Locate the cell with the specified text and output its [x, y] center coordinate. 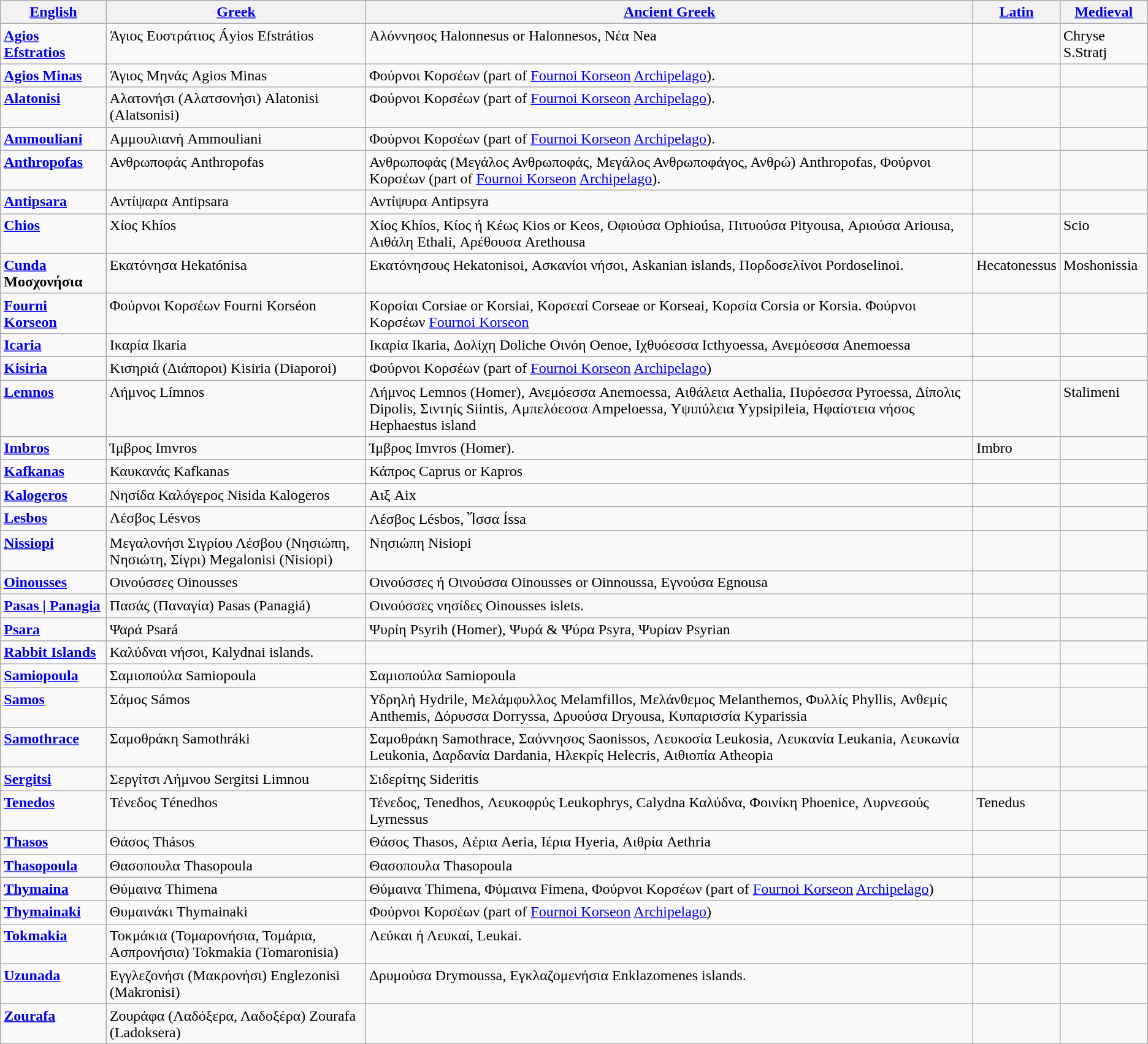
Thasopoula [54, 866]
Medieval [1104, 12]
Samiopoula [54, 676]
Φούρνοι Κορσέων Fourni Korséon [235, 313]
Agios Minas [54, 75]
Σάμος Sámos [235, 708]
Fourni Korseon [54, 313]
Οινούσσες νησίδες Oinousses islets. [670, 605]
Anthropofas [54, 171]
Thymaina [54, 889]
Αντίψυρα Antipsyra [670, 202]
Θάσος Thasos, Αέρια Aeria, Ιέρια Hyeria, Αιθρία Aethria [670, 842]
Kalogeros [54, 495]
Ψαρά Psará [235, 629]
Αλατονήσι (Αλατσονήσι) Alatonisi (Alatsonisi) [235, 107]
Agios Efstratios [54, 44]
Κορσίαι Corsiae or Korsiai, Κορσεαί Corseae or Korseai, Κορσία Corsia or Korsia. Φούρνοι Κορσέων Fournoi Korseon [670, 313]
Ανθρωποφάς (Μεγάλος Ανθρωποφάς, Μεγάλος Ανθρωποφάγος, Ανθρώ) Anthropofas, Φούρνοι Κορσέων (part of Fournoi Korseon Archipelago). [670, 171]
Εγγλεζονήσι (Μακρονήσι) Englezonisi (Makronisi) [235, 984]
Chryse S.Stratj [1104, 44]
Ψυρίη Psyrih (Homer), Ψυρά & Ψύρα Psyra, Ψυρίαν Psyrian [670, 629]
Τένεδος Ténedhos [235, 811]
Psara [54, 629]
Οινούσσες Oinousses [235, 582]
Ancient Greek [670, 12]
Nissiopi [54, 551]
Σαμοθράκη Samothráki [235, 747]
Δρυμούσα Drymoussa, Εγκλαζομενήσια Enklazomenes islands. [670, 984]
Εκατόνησους Hekatonisoi, Ασκανίοι νήσοι, Askanian islands, Πορδοσελίνοι Pordoselinoi. [670, 274]
Θύμαινα Thimena [235, 889]
Thasos [54, 842]
Χίος Khíos, Κίος ή Κέως Kios or Keos, Οφιούσα Ophioúsa, Πιτυούσα Pityousa, Αριούσα Ariousa, Αιθάλη Ethali, Αρέθουσα Arethousa [670, 233]
Κάπρος Caprus or Kapros [670, 472]
Cunda Μοσχονήσια [54, 274]
Ζουράφα (Λαδόξερα, Λαδοξέρα) Zourafa (Ladoksera) [235, 1023]
Πασάς (Παναγία) Pasas (Panagiá) [235, 605]
Νησίδα Καλόγερος Nisida Kalogeros [235, 495]
Lesbos [54, 519]
Τοκμάκια (Τομαρονήσια, Τομάρια, Ασπρονήσια) Tokmakia (Tomaronisia) [235, 943]
Sergitsi [54, 779]
Εκατόνησα Hekatónisa [235, 274]
English [54, 12]
Oinousses [54, 582]
Οινούσσες ή Οινούσσα Oinousses or Oinnoussa, Eγνούσα Egnousa [670, 582]
Antipsara [54, 202]
Pasas | Panagia [54, 605]
Αμμουλιανή Ammouliani [235, 139]
Ανθρωποφάς Anthropofas [235, 171]
Latin [1017, 12]
Καλύδναι νήσοι, Kalydnai islands. [235, 653]
Νησιώπη Nisiopi [670, 551]
Καυκανάς Kafkanas [235, 472]
Alatonisi [54, 107]
Ικαρία Ikaria [235, 345]
Θυμαινάκι Thymainaki [235, 912]
Chios [54, 233]
Imbros [54, 448]
Σεργίτσι Λήμνου Sergitsi Limnou [235, 779]
Samos [54, 708]
Thymainaki [54, 912]
Τένεδος, Tenedhos, Λευκοφρύς Leukophrys, Calydna Καλύδνα, Φοινίκη Phoenice, Λυρνεσούς Lyrnessus [670, 811]
Χίος Khíos [235, 233]
Αντίψαρα Antipsara [235, 202]
Μεγαλονήσι Σιγρίου Λέσβου (Νησιώπη, Νησιώτη, Σίγρι) Megalonisi (Nisiopi) [235, 551]
Rabbit Islands [54, 653]
Θάσος Thásos [235, 842]
Αλόννησος Halonnesus or Halonnesos, Νέα Nea [670, 44]
Άγιος Μηνάς Agios Minas [235, 75]
Ικαρία Ikaria, Δολίχη Doliche Οινόη Oenoe, Ιχθυόεσσα Icthyoessa, Ανεμόεσσα Anemoessa [670, 345]
Icaria [54, 345]
Hecatonessus [1017, 274]
Λήμνος Límnos [235, 409]
Λέσβος Lésvos [235, 519]
Θύμαινα Thimena, Φύμαινα Fimena, Φούρνοι Κορσέων (part of Fournoi Korseon Archipelago) [670, 889]
Greek [235, 12]
Tenedos [54, 811]
Σιδερίτης Sideritis [670, 779]
Ammouliani [54, 139]
Ίμβρος Imvros (Homer). [670, 448]
Imbro [1017, 448]
Tenedus [1017, 811]
Αιξ Aix [670, 495]
Moshonissia [1104, 274]
Samothrace [54, 747]
Ίμβρος Imvros [235, 448]
Lemnos [54, 409]
Κισηριά (Διάποροι) Kisiria (Diaporoi) [235, 368]
Λεύκαι ή Λευκαί, Leukai. [670, 943]
Kisiria [54, 368]
Λέσβος Lésbos, Ἴσσα Íssa [670, 519]
Kafkanas [54, 472]
Stalimeni [1104, 409]
Tokmakia [54, 943]
Scio [1104, 233]
Uzunada [54, 984]
Άγιος Ευστράτιος Áyios Efstrátios [235, 44]
Zourafa [54, 1023]
